Detect which cell encompasses the target text, then output its (x, y) center coordinate. 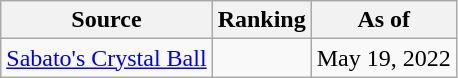
As of (384, 20)
May 19, 2022 (384, 58)
Ranking (262, 20)
Sabato's Crystal Ball (106, 58)
Source (106, 20)
